Capture the cell that displays the provided text and extract its [x, y] central coordinate. 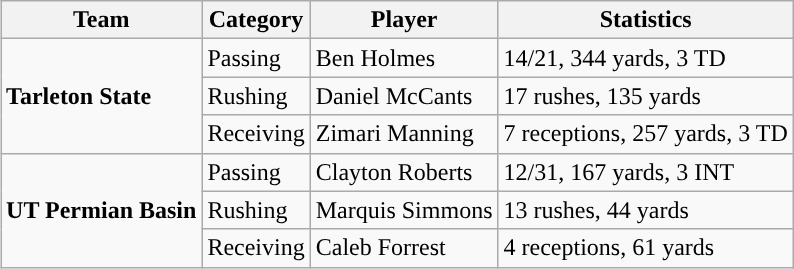
Marquis Simmons [404, 210]
Zimari Manning [404, 134]
UT Permian Basin [102, 210]
Category [256, 20]
Daniel McCants [404, 96]
Team [102, 20]
4 receptions, 61 yards [646, 248]
Ben Holmes [404, 58]
Statistics [646, 20]
13 rushes, 44 yards [646, 210]
Clayton Roberts [404, 172]
Tarleton State [102, 96]
14/21, 344 yards, 3 TD [646, 58]
Player [404, 20]
17 rushes, 135 yards [646, 96]
12/31, 167 yards, 3 INT [646, 172]
7 receptions, 257 yards, 3 TD [646, 134]
Caleb Forrest [404, 248]
